From the cell containing the given text, extract its center point as (X, Y) coordinate. 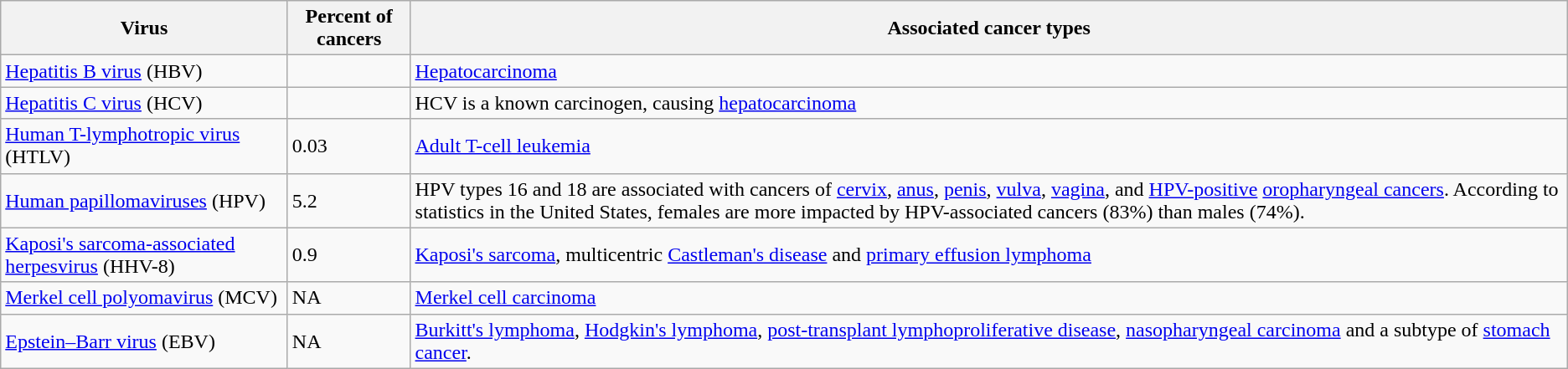
Adult T-cell leukemia (988, 146)
Epstein–Barr virus (EBV) (144, 341)
Merkel cell carcinoma (988, 298)
5.2 (348, 201)
0.9 (348, 254)
Human T-lymphotropic virus (HTLV) (144, 146)
Virus (144, 28)
Human papillomaviruses (HPV) (144, 201)
Kaposi's sarcoma-associated herpesvirus (HHV-8) (144, 254)
Burkitt's lymphoma, Hodgkin's lymphoma, post-transplant lymphoproliferative disease, nasopharyngeal carcinoma and a subtype of stomach cancer. (988, 341)
Kaposi's sarcoma, multicentric Castleman's disease and primary effusion lymphoma (988, 254)
0.03 (348, 146)
Hepatitis C virus (HCV) (144, 103)
Hepatocarcinoma (988, 71)
Associated cancer types (988, 28)
Merkel cell polyomavirus (MCV) (144, 298)
HCV is a known carcinogen, causing hepatocarcinoma (988, 103)
Hepatitis B virus (HBV) (144, 71)
Percent of cancers (348, 28)
